Detect which cell encompasses the target text, then output its [x, y] center coordinate. 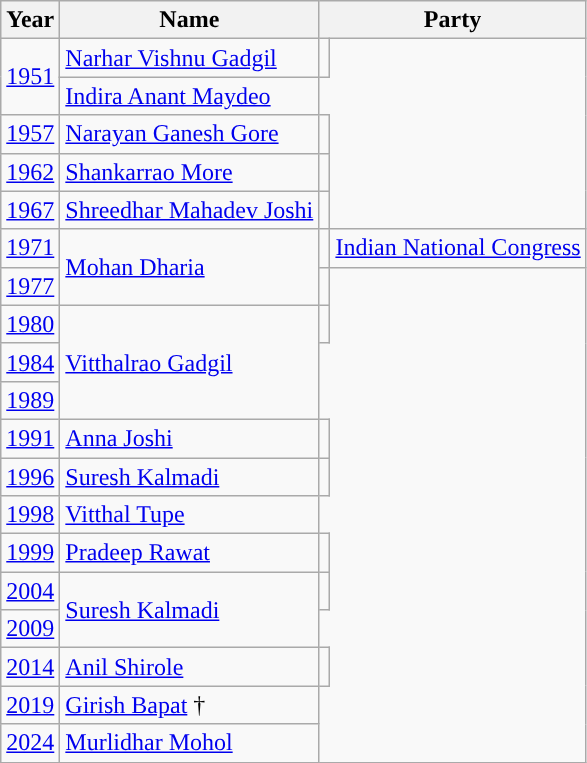
1977 [30, 286]
Pradeep Rawat [190, 553]
2004 [30, 591]
Mohan Dharia [190, 267]
2024 [30, 743]
Shankarrao More [190, 172]
Name [190, 20]
Shreedhar Mahadev Joshi [190, 210]
Vitthal Tupe [190, 515]
Narayan Ganesh Gore [190, 134]
Anil Shirole [190, 667]
2019 [30, 705]
1971 [30, 248]
Year [30, 20]
1967 [30, 210]
1951 [30, 77]
1980 [30, 324]
1957 [30, 134]
Indian National Congress [458, 248]
1962 [30, 172]
1998 [30, 515]
Girish Bapat † [190, 705]
1999 [30, 553]
Indira Anant Maydeo [190, 96]
Murlidhar Mohol [190, 743]
Anna Joshi [190, 438]
1984 [30, 362]
Party [452, 20]
2014 [30, 667]
Narhar Vishnu Gadgil [190, 58]
1989 [30, 400]
2009 [30, 629]
1996 [30, 477]
Vitthalrao Gadgil [190, 362]
1991 [30, 438]
